For the text-containing cell, return its midpoint in [X, Y] coordinate format. 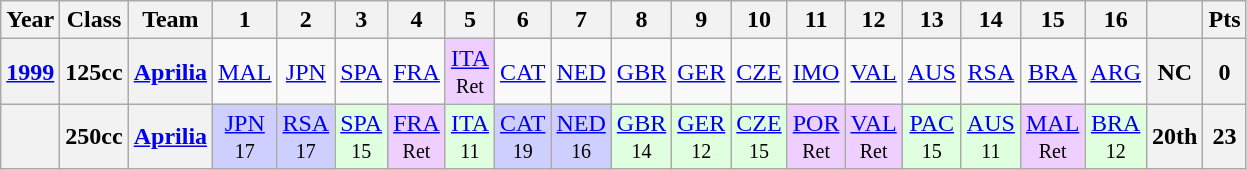
FRARet [417, 136]
250cc [94, 136]
0 [1224, 72]
125cc [94, 72]
23 [1224, 136]
1 [245, 20]
14 [990, 20]
CAT19 [523, 136]
PAC15 [932, 136]
11 [816, 20]
20th [1175, 136]
SPA15 [362, 136]
VALRet [874, 136]
CZE15 [759, 136]
CAT [523, 72]
9 [702, 20]
ITA11 [470, 136]
NC [1175, 72]
RSA17 [306, 136]
GBR [641, 72]
15 [1052, 20]
MALRet [1052, 136]
5 [470, 20]
VAL [874, 72]
2 [306, 20]
8 [641, 20]
3 [362, 20]
GER [702, 72]
10 [759, 20]
NED16 [581, 136]
AUS11 [990, 136]
PORRet [816, 136]
SPA [362, 72]
1999 [30, 72]
7 [581, 20]
Pts [1224, 20]
RSA [990, 72]
Year [30, 20]
AUS [932, 72]
NED [581, 72]
4 [417, 20]
FRA [417, 72]
BRA [1052, 72]
ITARet [470, 72]
6 [523, 20]
12 [874, 20]
Class [94, 20]
Team [170, 20]
BRA12 [1116, 136]
GBR14 [641, 136]
GER12 [702, 136]
CZE [759, 72]
13 [932, 20]
16 [1116, 20]
IMO [816, 72]
ARG [1116, 72]
JPN [306, 72]
JPN17 [245, 136]
MAL [245, 72]
